Provide the [x, y] coordinate of the cell's center where the given text is located.  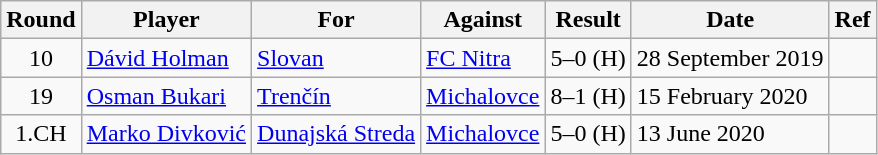
Round [41, 20]
Result [588, 20]
1.CH [41, 134]
Marko Divković [166, 134]
Dunajská Streda [336, 134]
For [336, 20]
Osman Bukari [166, 96]
15 February 2020 [730, 96]
Dávid Holman [166, 58]
19 [41, 96]
8–1 (H) [588, 96]
Against [483, 20]
Ref [852, 20]
Trenčín [336, 96]
10 [41, 58]
28 September 2019 [730, 58]
Slovan [336, 58]
FC Nitra [483, 58]
Date [730, 20]
13 June 2020 [730, 134]
Player [166, 20]
